Return the [x, y] coordinate for the center point of the cell that contains the specified text.  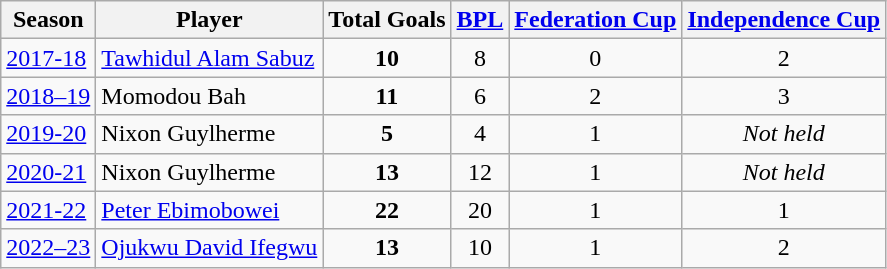
Ojukwu David Ifegwu [210, 248]
Season [48, 20]
2022–23 [48, 248]
11 [387, 96]
2018–19 [48, 96]
Peter Ebimobowei [210, 210]
8 [480, 58]
20 [480, 210]
2020-21 [48, 172]
6 [480, 96]
0 [596, 58]
22 [387, 210]
12 [480, 172]
3 [784, 96]
2021-22 [48, 210]
2017-18 [48, 58]
5 [387, 134]
2019-20 [48, 134]
Independence Cup [784, 20]
Federation Cup [596, 20]
BPL [480, 20]
4 [480, 134]
Momodou Bah [210, 96]
Total Goals [387, 20]
Tawhidul Alam Sabuz [210, 58]
Player [210, 20]
